Scan for the cell matching the given text and deliver its (x, y) coordinate at center. 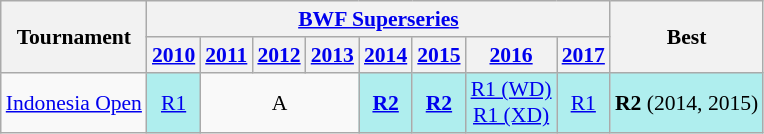
2015 (438, 55)
BWF Superseries (378, 19)
2011 (226, 55)
Best (686, 36)
R1 (WD)R1 (XD) (512, 102)
Tournament (74, 36)
2014 (386, 55)
2012 (278, 55)
R2 (2014, 2015) (686, 102)
2017 (584, 55)
2016 (512, 55)
Indonesia Open (74, 102)
A (280, 102)
2013 (332, 55)
2010 (174, 55)
